Return [x, y] of the center of cell containing provided text 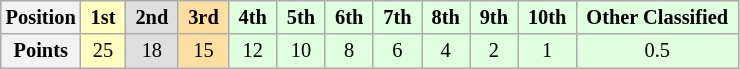
15 [203, 51]
Points [41, 51]
4 [446, 51]
18 [152, 51]
2nd [152, 17]
8 [349, 51]
12 [253, 51]
8th [446, 17]
6 [397, 51]
4th [253, 17]
6th [349, 17]
Position [41, 17]
3rd [203, 17]
1 [547, 51]
2 [494, 51]
10th [547, 17]
Other Classified [657, 17]
7th [397, 17]
9th [494, 17]
1st [104, 17]
25 [104, 51]
5th [301, 17]
0.5 [657, 51]
10 [301, 51]
